Return the (X, Y) coordinate for the center point of the cell that contains the specified text.  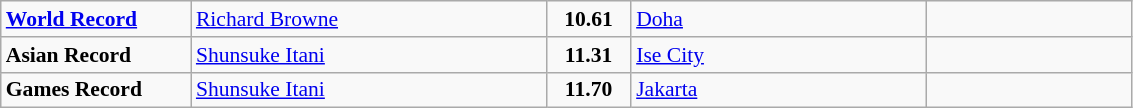
Jakarta (778, 90)
Richard Browne (368, 19)
Asian Record (96, 55)
World Record (96, 19)
10.61 (588, 19)
Games Record (96, 90)
Doha (778, 19)
11.31 (588, 55)
11.70 (588, 90)
Ise City (778, 55)
